Locate the cell with the specified text and output its (X, Y) center coordinate. 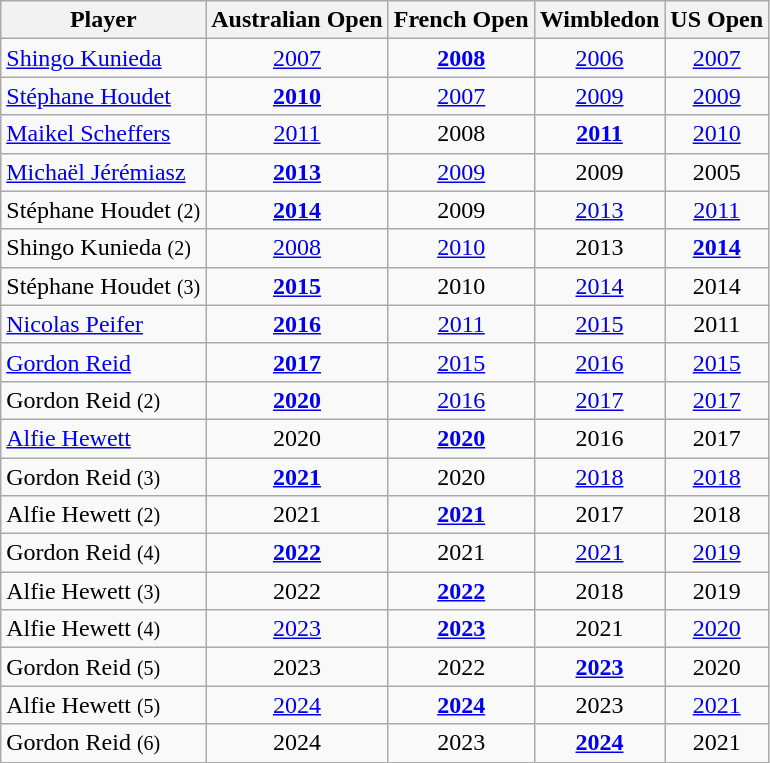
Gordon Reid (2) (104, 400)
Stéphane Houdet (3) (104, 286)
Gordon Reid (6) (104, 743)
Australian Open (297, 20)
Alfie Hewett (4) (104, 629)
Wimbledon (600, 20)
Gordon Reid (4) (104, 553)
Player (104, 20)
Gordon Reid (5) (104, 667)
Alfie Hewett (3) (104, 591)
Stéphane Houdet (2) (104, 210)
Shingo Kunieda (2) (104, 248)
Maikel Scheffers (104, 134)
Stéphane Houdet (104, 96)
Michaël Jérémiasz (104, 172)
Alfie Hewett (2) (104, 515)
2005 (717, 172)
Gordon Reid (104, 362)
US Open (717, 20)
2006 (600, 58)
French Open (461, 20)
Shingo Kunieda (104, 58)
Alfie Hewett (5) (104, 705)
Nicolas Peifer (104, 324)
Gordon Reid (3) (104, 477)
Alfie Hewett (104, 438)
